Return the (x, y) coordinate for the center point of the cell that contains the specified text.  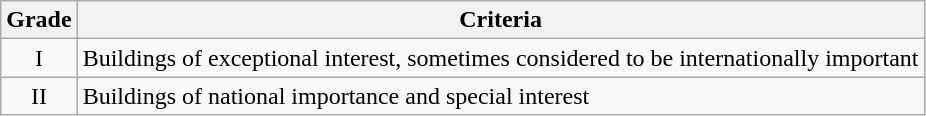
Grade (39, 20)
II (39, 96)
Criteria (500, 20)
I (39, 58)
Buildings of national importance and special interest (500, 96)
Buildings of exceptional interest, sometimes considered to be internationally important (500, 58)
